Provide the (X, Y) coordinate of the cell's center where the given text is located.  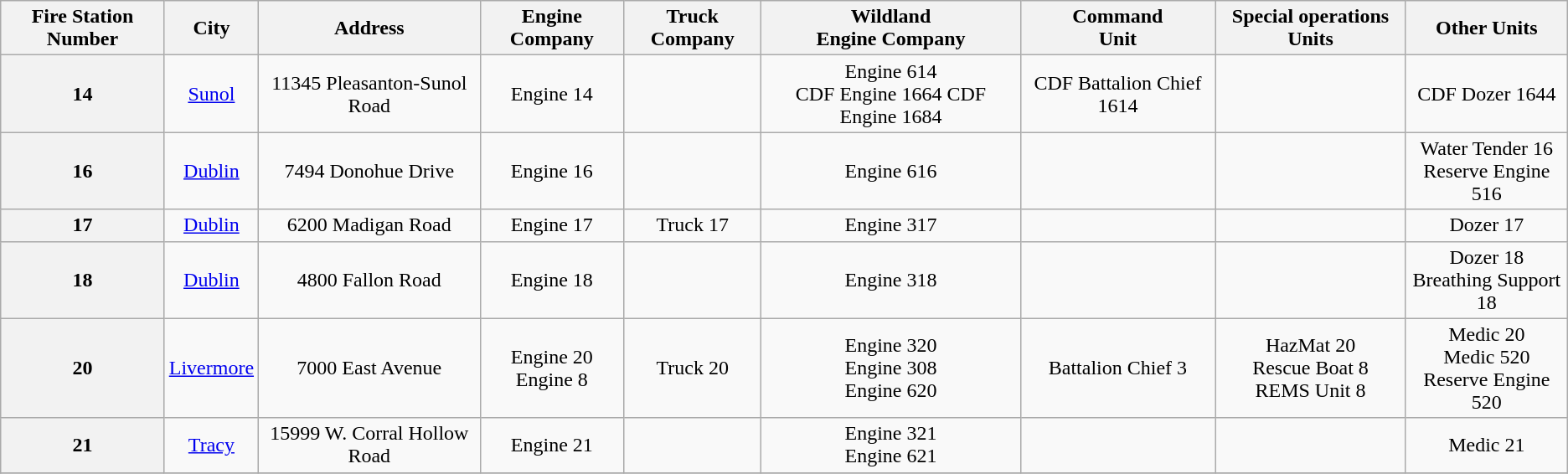
Medic 21 (1486, 446)
18 (82, 280)
Fire Station Number (82, 28)
Tracy (211, 446)
Truck Company (693, 28)
Special operations Units (1311, 28)
Medic 20Medic 520Reserve Engine 520 (1486, 368)
Sunol (211, 94)
Engine 318 (891, 280)
CDF Dozer 1644 (1486, 94)
Address (369, 28)
7494 Donohue Drive (369, 171)
6200 Madigan Road (369, 225)
Engine 614CDF Engine 1664 CDF Engine 1684 (891, 94)
20 (82, 368)
Engine 20Engine 8 (552, 368)
15999 W. Corral Hollow Road (369, 446)
Engine Company (552, 28)
City (211, 28)
Engine 321Engine 621 (891, 446)
Dozer 17 (1486, 225)
Engine 14 (552, 94)
Livermore (211, 368)
14 (82, 94)
Engine 17 (552, 225)
Engine 616 (891, 171)
WildlandEngine Company (891, 28)
11345 Pleasanton-Sunol Road (369, 94)
17 (82, 225)
Truck 20 (693, 368)
7000 East Avenue (369, 368)
HazMat 20Rescue Boat 8REMS Unit 8 (1311, 368)
Engine 317 (891, 225)
Engine 21 (552, 446)
Engine 16 (552, 171)
16 (82, 171)
Dozer 18Breathing Support 18 (1486, 280)
Truck 17 (693, 225)
Engine 18 (552, 280)
Battalion Chief 3 (1117, 368)
CDF Battalion Chief 1614 (1117, 94)
Water Tender 16Reserve Engine 516 (1486, 171)
Other Units (1486, 28)
Engine 320Engine 308Engine 620 (891, 368)
4800 Fallon Road (369, 280)
CommandUnit (1117, 28)
21 (82, 446)
